Search for the cell housing the specified text and yield its (x, y) center coordinate. 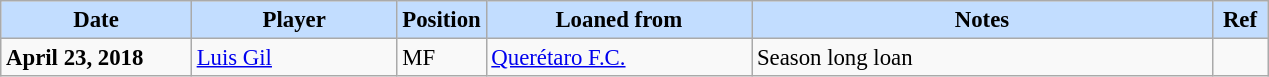
Ref (1240, 20)
Luis Gil (294, 58)
Player (294, 20)
Notes (982, 20)
April 23, 2018 (96, 58)
Date (96, 20)
Querétaro F.C. (619, 58)
MF (442, 58)
Season long loan (982, 58)
Loaned from (619, 20)
Position (442, 20)
